Scan for the cell matching the given text and deliver its [x, y] coordinate at center. 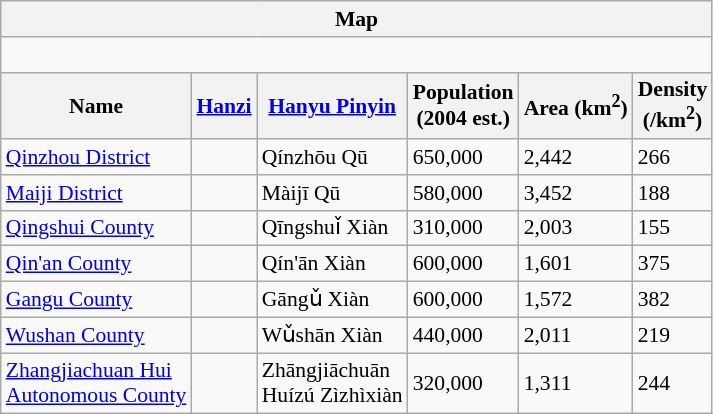
382 [673, 300]
375 [673, 264]
310,000 [464, 228]
2,003 [576, 228]
Zhangjiachuan HuiAutonomous County [96, 384]
1,601 [576, 264]
Maiji District [96, 193]
244 [673, 384]
320,000 [464, 384]
Hanzi [224, 106]
440,000 [464, 335]
266 [673, 157]
Hanyu Pinyin [332, 106]
2,442 [576, 157]
Màijī Qū [332, 193]
3,452 [576, 193]
Name [96, 106]
Qínzhōu Qū [332, 157]
Wushan County [96, 335]
188 [673, 193]
650,000 [464, 157]
Qingshui County [96, 228]
Density(/km2) [673, 106]
Area (km2) [576, 106]
Qinzhou District [96, 157]
Wǔshān Xiàn [332, 335]
1,311 [576, 384]
580,000 [464, 193]
1,572 [576, 300]
155 [673, 228]
Qin'an County [96, 264]
Gāngǔ Xiàn [332, 300]
Qín'ān Xiàn [332, 264]
ZhāngjiāchuānHuízú Zìzhìxiàn [332, 384]
Population(2004 est.) [464, 106]
2,011 [576, 335]
Map [357, 19]
Qīngshuǐ Xiàn [332, 228]
Gangu County [96, 300]
219 [673, 335]
